Return (x, y) of the center of cell containing provided text 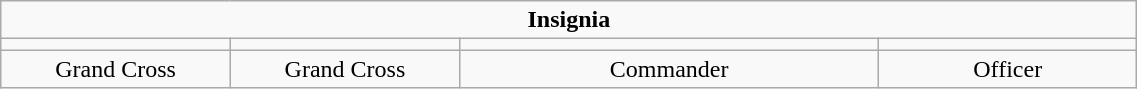
Insignia (569, 20)
Commander (670, 69)
Officer (1008, 69)
